Pinpoint the cell where the given text exists, returning its [X, Y] midpoint coordinate. 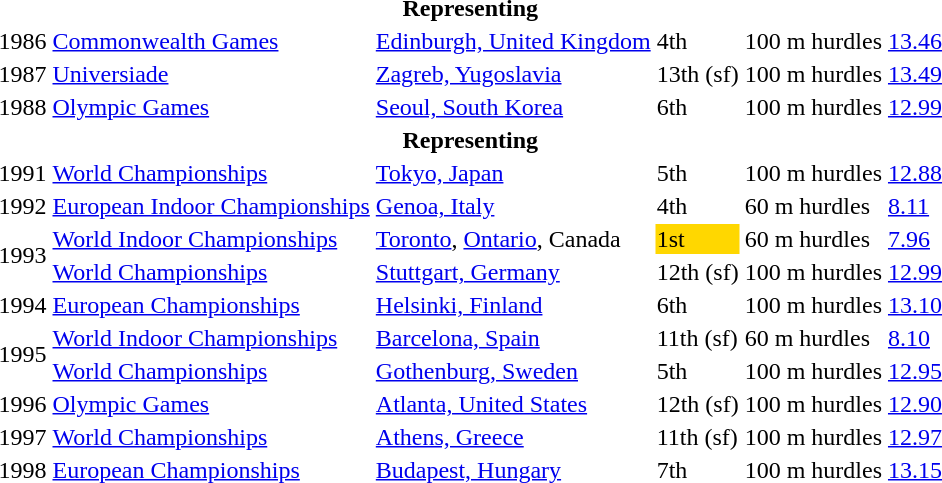
Universiade [211, 74]
European Indoor Championships [211, 206]
Zagreb, Yugoslavia [513, 74]
Seoul, South Korea [513, 107]
13th (sf) [698, 74]
European Championships [211, 305]
Edinburgh, United Kingdom [513, 41]
Atlanta, United States [513, 404]
Barcelona, Spain [513, 338]
Athens, Greece [513, 437]
Tokyo, Japan [513, 173]
1st [698, 239]
Genoa, Italy [513, 206]
Stuttgart, Germany [513, 272]
Toronto, Ontario, Canada [513, 239]
Helsinki, Finland [513, 305]
Gothenburg, Sweden [513, 371]
Commonwealth Games [211, 41]
